Scan for the cell matching the given text and deliver its [X, Y] coordinate at center. 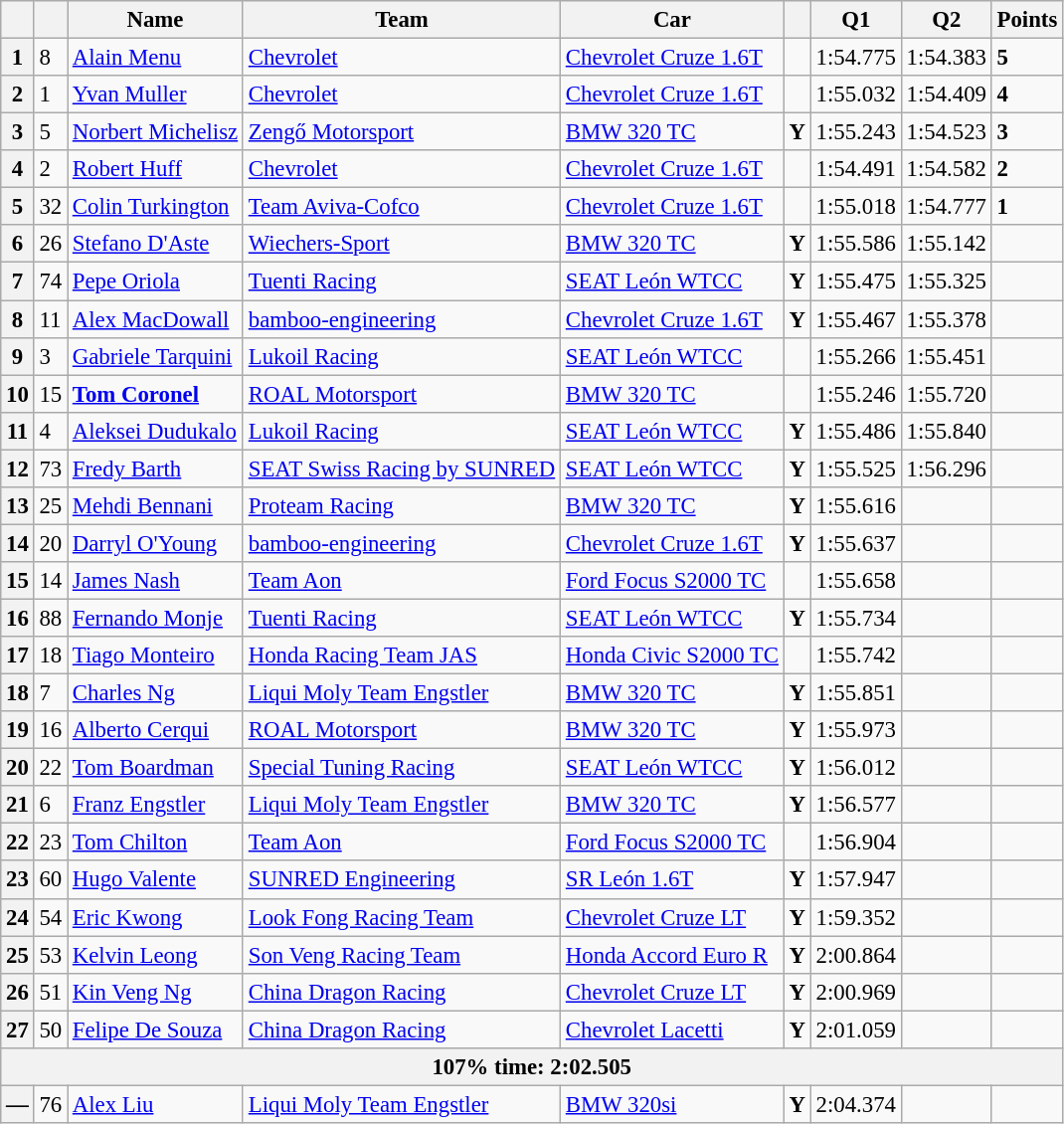
Yvan Muller [155, 94]
Hugo Valente [155, 880]
BMW 320si [672, 1104]
1:55.720 [947, 394]
1:55.742 [855, 656]
Alberto Cerqui [155, 730]
107% time: 2:02.505 [532, 1067]
1:55.378 [947, 319]
32 [50, 207]
1:55.486 [855, 431]
— [18, 1104]
Charles Ng [155, 693]
1:55.451 [947, 356]
27 [18, 1030]
1:55.142 [947, 244]
Stefano D'Aste [155, 244]
1:54.523 [947, 132]
1:55.018 [855, 207]
2:00.864 [855, 955]
Honda Racing Team JAS [402, 656]
Norbert Michelisz [155, 132]
12 [18, 468]
Special Tuning Racing [402, 768]
Look Fong Racing Team [402, 917]
Fredy Barth [155, 468]
1:55.246 [855, 394]
17 [18, 656]
SUNRED Engineering [402, 880]
Alex Liu [155, 1104]
1:54.383 [947, 58]
10 [18, 394]
1:54.777 [947, 207]
1:55.734 [855, 618]
SR León 1.6T [672, 880]
Chevrolet Lacetti [672, 1030]
Eric Kwong [155, 917]
Colin Turkington [155, 207]
Fernando Monje [155, 618]
1:55.243 [855, 132]
53 [50, 955]
Q2 [947, 20]
1:55.032 [855, 94]
1:55.840 [947, 431]
Alex MacDowall [155, 319]
88 [50, 618]
1:56.012 [855, 768]
Zengő Motorsport [402, 132]
1:59.352 [855, 917]
Gabriele Tarquini [155, 356]
1:57.947 [855, 880]
1:55.586 [855, 244]
Franz Engstler [155, 805]
Car [672, 20]
Aleksei Dudukalo [155, 431]
Proteam Racing [402, 506]
Son Veng Racing Team [402, 955]
Team [402, 20]
21 [18, 805]
24 [18, 917]
1:56.904 [855, 843]
Darryl O'Young [155, 543]
Team Aviva-Cofco [402, 207]
1:55.325 [947, 281]
1:55.851 [855, 693]
2:01.059 [855, 1030]
74 [50, 281]
Mehdi Bennani [155, 506]
76 [50, 1104]
2:00.969 [855, 992]
1:56.577 [855, 805]
1:55.266 [855, 356]
Tom Boardman [155, 768]
Kelvin Leong [155, 955]
50 [50, 1030]
1:55.525 [855, 468]
1:55.467 [855, 319]
Felipe De Souza [155, 1030]
Tiago Monteiro [155, 656]
54 [50, 917]
73 [50, 468]
9 [18, 356]
1:55.475 [855, 281]
SEAT Swiss Racing by SUNRED [402, 468]
2:04.374 [855, 1104]
1:55.658 [855, 581]
1:55.616 [855, 506]
Honda Accord Euro R [672, 955]
1:54.491 [855, 169]
Points [1026, 20]
1:55.637 [855, 543]
13 [18, 506]
Name [155, 20]
Tom Chilton [155, 843]
1:54.775 [855, 58]
Tom Coronel [155, 394]
1:54.582 [947, 169]
Wiechers-Sport [402, 244]
Robert Huff [155, 169]
60 [50, 880]
Pepe Oriola [155, 281]
1:55.973 [855, 730]
Alain Menu [155, 58]
19 [18, 730]
Honda Civic S2000 TC [672, 656]
1:56.296 [947, 468]
James Nash [155, 581]
Kin Veng Ng [155, 992]
1:54.409 [947, 94]
Q1 [855, 20]
51 [50, 992]
